Extract the (x, y) coordinate from the center of the cell holding the provided text.  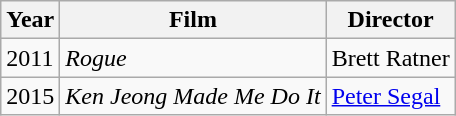
2015 (30, 96)
Film (193, 20)
2011 (30, 58)
Ken Jeong Made Me Do It (193, 96)
Peter Segal (390, 96)
Year (30, 20)
Rogue (193, 58)
Brett Ratner (390, 58)
Director (390, 20)
